Return (X, Y) of the center of cell containing provided text 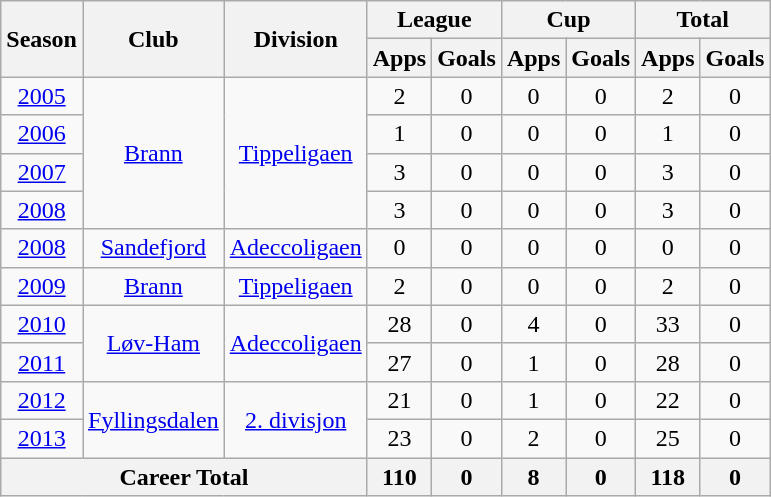
League (434, 20)
Club (153, 39)
110 (399, 477)
Total (703, 20)
2007 (42, 172)
23 (399, 438)
4 (533, 324)
27 (399, 362)
2011 (42, 362)
Fyllingsdalen (153, 419)
8 (533, 477)
Sandefjord (153, 248)
Career Total (184, 477)
Season (42, 39)
2010 (42, 324)
21 (399, 400)
118 (668, 477)
2009 (42, 286)
Cup (568, 20)
2005 (42, 96)
Division (296, 39)
25 (668, 438)
2006 (42, 134)
2. divisjon (296, 419)
22 (668, 400)
2012 (42, 400)
Løv-Ham (153, 343)
2013 (42, 438)
33 (668, 324)
